Return [x, y] of the center of cell containing provided text 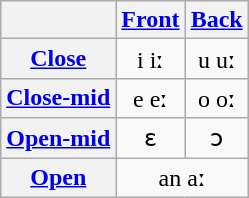
Open [58, 178]
e eː [150, 98]
Close [58, 59]
ɛ [150, 138]
o oː [216, 98]
Back [216, 20]
u uː [216, 59]
Front [150, 20]
ɔ [216, 138]
an aː [182, 178]
i iː [150, 59]
Close-mid [58, 98]
Open-mid [58, 138]
